Capture the cell that displays the provided text and extract its [x, y] central coordinate. 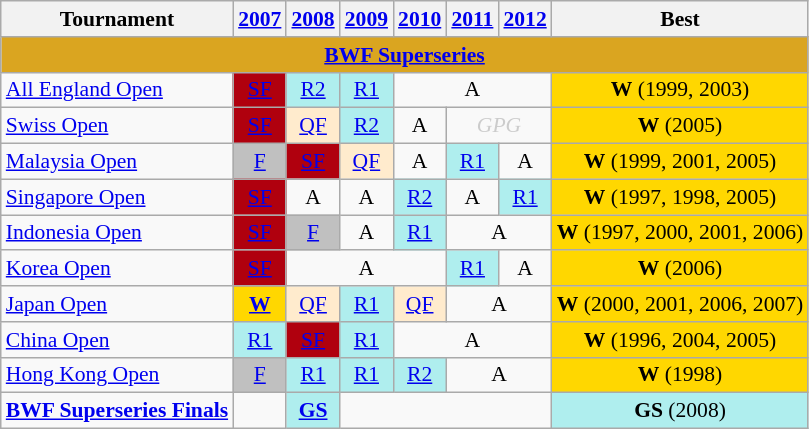
All England Open [117, 90]
Singapore Open [117, 197]
Hong Kong Open [117, 375]
W [260, 304]
2011 [472, 19]
W (1996, 2004, 2005) [680, 340]
2008 [312, 19]
W (1999, 2003) [680, 90]
GS [312, 411]
China Open [117, 340]
GS (2008) [680, 411]
GPG [498, 126]
W (1997, 2000, 2001, 2006) [680, 233]
2010 [420, 19]
W (1997, 1998, 2005) [680, 197]
Best [680, 19]
Tournament [117, 19]
W (2006) [680, 269]
BWF Superseries [405, 55]
Japan Open [117, 304]
W (1998) [680, 375]
2009 [366, 19]
2012 [524, 19]
2007 [260, 19]
Korea Open [117, 269]
Malaysia Open [117, 162]
W (1999, 2001, 2005) [680, 162]
BWF Superseries Finals [117, 411]
Indonesia Open [117, 233]
W (2005) [680, 126]
Swiss Open [117, 126]
W (2000, 2001, 2006, 2007) [680, 304]
